Return the [x, y] coordinate for the center point of the cell that contains the specified text.  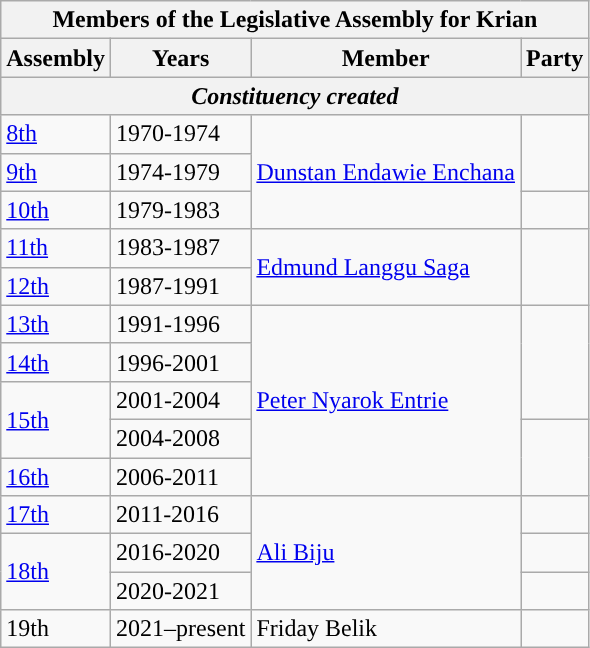
19th [56, 629]
Friday Belik [386, 629]
1979-1983 [180, 210]
1996-2001 [180, 362]
9th [56, 172]
2004-2008 [180, 438]
17th [56, 515]
1987-1991 [180, 286]
1974-1979 [180, 172]
1983-1987 [180, 248]
Ali Biju [386, 553]
11th [56, 248]
Assembly [56, 58]
2011-2016 [180, 515]
Edmund Langgu Saga [386, 267]
2021–present [180, 629]
Constituency created [295, 96]
12th [56, 286]
16th [56, 477]
Dunstan Endawie Enchana [386, 172]
8th [56, 134]
2006-2011 [180, 477]
Peter Nyarok Entrie [386, 400]
Party [554, 58]
2020-2021 [180, 591]
Years [180, 58]
2001-2004 [180, 400]
1991-1996 [180, 324]
Members of the Legislative Assembly for Krian [295, 20]
15th [56, 419]
1970-1974 [180, 134]
2016-2020 [180, 553]
Member [386, 58]
18th [56, 572]
13th [56, 324]
14th [56, 362]
10th [56, 210]
